Scan for the cell matching the given text and deliver its (x, y) coordinate at center. 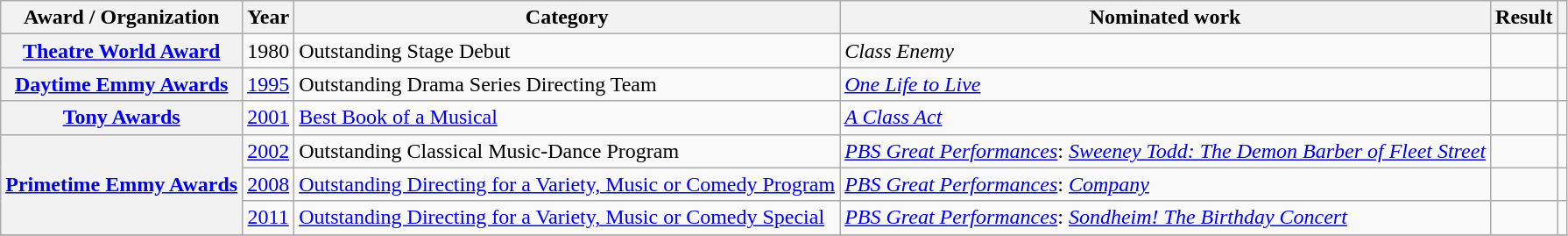
1995 (268, 84)
Daytime Emmy Awards (122, 84)
Primetime Emmy Awards (122, 184)
2002 (268, 151)
Outstanding Stage Debut (568, 51)
One Life to Live (1165, 84)
1980 (268, 51)
A Class Act (1165, 118)
Tony Awards (122, 118)
PBS Great Performances: Sondheim! The Birthday Concert (1165, 218)
Year (268, 18)
Outstanding Directing for a Variety, Music or Comedy Special (568, 218)
Nominated work (1165, 18)
Outstanding Directing for a Variety, Music or Comedy Program (568, 184)
2011 (268, 218)
Outstanding Classical Music-Dance Program (568, 151)
PBS Great Performances: Company (1165, 184)
Theatre World Award (122, 51)
Best Book of a Musical (568, 118)
Outstanding Drama Series Directing Team (568, 84)
Class Enemy (1165, 51)
Result (1524, 18)
2008 (268, 184)
Category (568, 18)
PBS Great Performances: Sweeney Todd: The Demon Barber of Fleet Street (1165, 151)
2001 (268, 118)
Award / Organization (122, 18)
